Provide the [X, Y] coordinate of the cell's center where the given text is located.  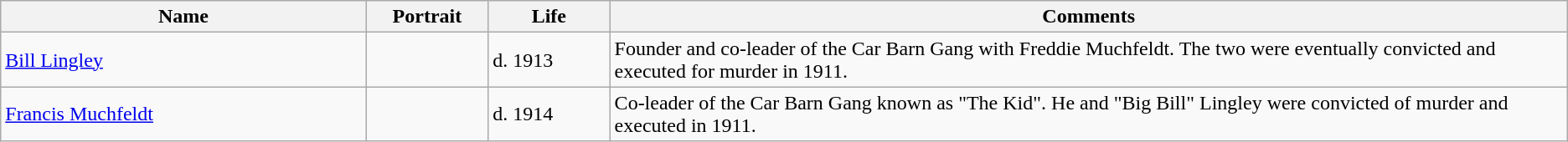
Name [183, 17]
Portrait [427, 17]
Francis Muchfeldt [183, 114]
Comments [1089, 17]
d. 1913 [549, 60]
d. 1914 [549, 114]
Bill Lingley [183, 60]
Co-leader of the Car Barn Gang known as "The Kid". He and "Big Bill" Lingley were convicted of murder and executed in 1911. [1089, 114]
Founder and co-leader of the Car Barn Gang with Freddie Muchfeldt. The two were eventually convicted and executed for murder in 1911. [1089, 60]
Life [549, 17]
